Identify which cell holds the provided text, then report its (X, Y) central coordinate. 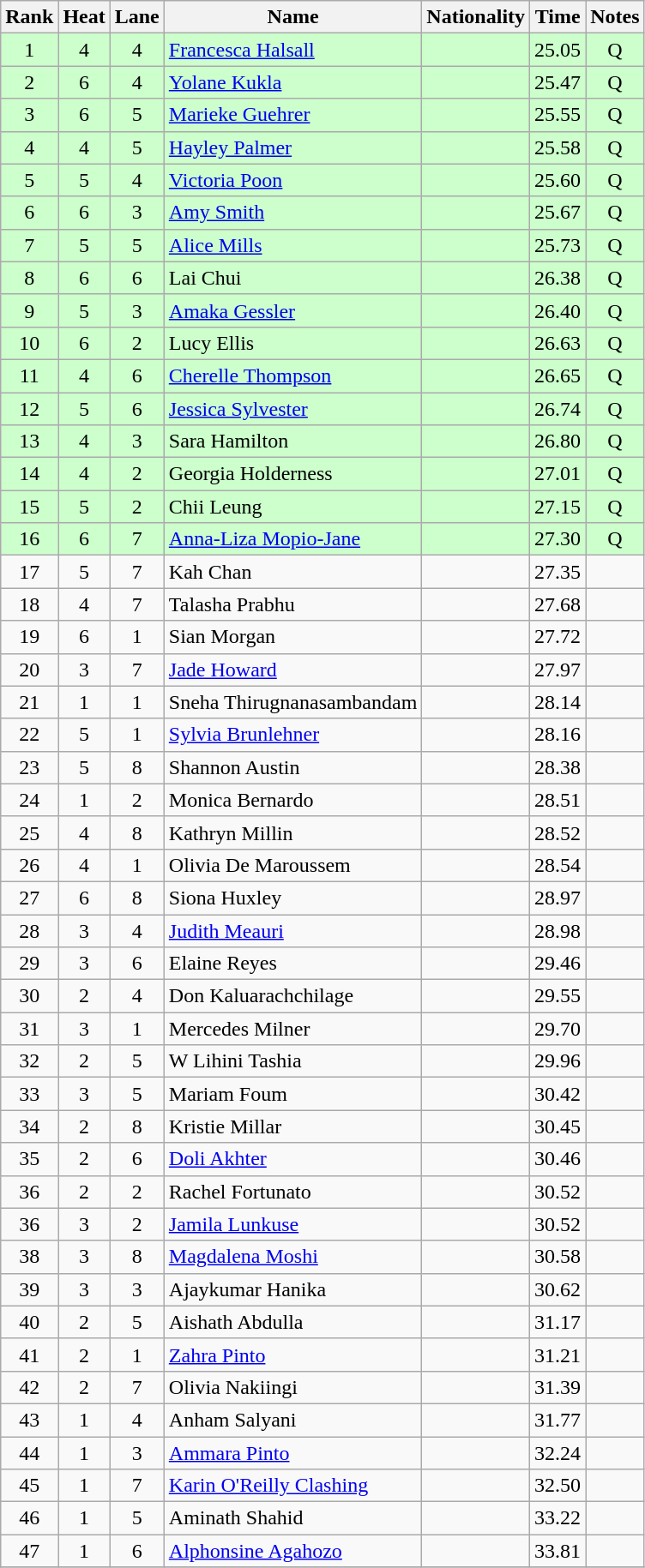
47 (29, 1551)
26.65 (558, 375)
Kah Chan (293, 572)
Heat (84, 17)
Doli Akhter (293, 1159)
39 (29, 1289)
Nationality (476, 17)
38 (29, 1257)
21 (29, 702)
Don Kaluarachchilage (293, 996)
Monica Bernardo (293, 800)
25.05 (558, 50)
Zahra Pinto (293, 1355)
13 (29, 442)
40 (29, 1322)
33.22 (558, 1518)
33.81 (558, 1551)
23 (29, 767)
Jade Howard (293, 670)
Olivia De Maroussem (293, 865)
31.39 (558, 1387)
Notes (615, 17)
9 (29, 310)
26 (29, 865)
Ajaykumar Hanika (293, 1289)
Kathryn Millin (293, 832)
35 (29, 1159)
25.60 (558, 180)
Marieke Guehrer (293, 115)
Jamila Lunkuse (293, 1224)
Sylvia Brunlehner (293, 735)
27.35 (558, 572)
Hayley Palmer (293, 147)
26.74 (558, 409)
22 (29, 735)
30.62 (558, 1289)
Kristie Millar (293, 1126)
45 (29, 1486)
Judith Meauri (293, 930)
27.15 (558, 507)
28.54 (558, 865)
Yolane Kukla (293, 82)
25.67 (558, 213)
20 (29, 670)
28.38 (558, 767)
Alphonsine Agahozo (293, 1551)
27.01 (558, 474)
Ammara Pinto (293, 1453)
Siona Huxley (293, 898)
Talasha Prabhu (293, 604)
Amaka Gessler (293, 310)
Victoria Poon (293, 180)
27.72 (558, 637)
44 (29, 1453)
Olivia Nakiingi (293, 1387)
Mariam Foum (293, 1094)
29.70 (558, 1029)
11 (29, 375)
Lucy Ellis (293, 343)
29.46 (558, 964)
26.63 (558, 343)
Jessica Sylvester (293, 409)
34 (29, 1126)
29 (29, 964)
Shannon Austin (293, 767)
31.77 (558, 1420)
25.73 (558, 245)
30.46 (558, 1159)
31 (29, 1029)
25.47 (558, 82)
29.96 (558, 1061)
25.58 (558, 147)
26.40 (558, 310)
Anham Salyani (293, 1420)
30.45 (558, 1126)
26.38 (558, 278)
31.17 (558, 1322)
10 (29, 343)
Aishath Abdulla (293, 1322)
Time (558, 17)
41 (29, 1355)
42 (29, 1387)
Sneha Thirugnanasambandam (293, 702)
28 (29, 930)
28.52 (558, 832)
26.80 (558, 442)
43 (29, 1420)
25 (29, 832)
Karin O'Reilly Clashing (293, 1486)
Elaine Reyes (293, 964)
18 (29, 604)
Aminath Shahid (293, 1518)
19 (29, 637)
Mercedes Milner (293, 1029)
Rachel Fortunato (293, 1192)
30.58 (558, 1257)
32.50 (558, 1486)
Chii Leung (293, 507)
Sian Morgan (293, 637)
30.42 (558, 1094)
Rank (29, 17)
17 (29, 572)
28.97 (558, 898)
Francesca Halsall (293, 50)
33 (29, 1094)
28.51 (558, 800)
Magdalena Moshi (293, 1257)
28.98 (558, 930)
46 (29, 1518)
27.97 (558, 670)
27.68 (558, 604)
28.14 (558, 702)
27 (29, 898)
32.24 (558, 1453)
Name (293, 17)
W Lihini Tashia (293, 1061)
Cherelle Thompson (293, 375)
Amy Smith (293, 213)
28.16 (558, 735)
16 (29, 539)
25.55 (558, 115)
Alice Mills (293, 245)
32 (29, 1061)
27.30 (558, 539)
Lane (137, 17)
Sara Hamilton (293, 442)
31.21 (558, 1355)
30 (29, 996)
14 (29, 474)
Anna-Liza Mopio-Jane (293, 539)
24 (29, 800)
15 (29, 507)
12 (29, 409)
29.55 (558, 996)
Georgia Holderness (293, 474)
Lai Chui (293, 278)
